Identify which cell holds the provided text, then report its [X, Y] central coordinate. 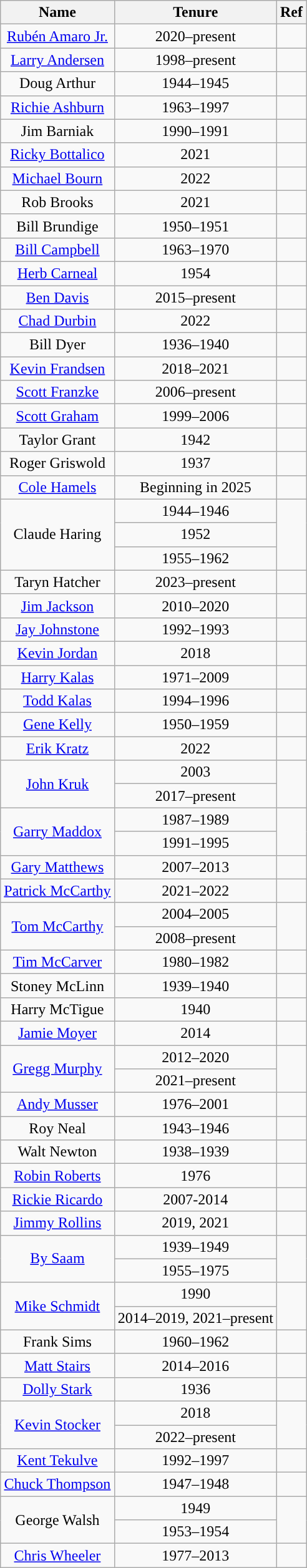
Ref [291, 12]
2007-2014 [195, 1199]
Rickie Ricardo [57, 1199]
Scott Franzke [57, 392]
Robin Roberts [57, 1176]
2010–2020 [195, 606]
Roy Neal [57, 1128]
2023–present [195, 582]
2012–2020 [195, 1057]
1980–1982 [195, 962]
Kevin Jordan [57, 653]
1950–1959 [195, 725]
Chris Wheeler [57, 1556]
Bill Campbell [57, 249]
1971–2009 [195, 677]
Harry Kalas [57, 677]
Michael Bourn [57, 178]
1963–1970 [195, 249]
1936–1940 [195, 345]
1949 [195, 1508]
2014–2016 [195, 1365]
Roger Griswold [57, 463]
2018–2021 [195, 369]
Jamie Moyer [57, 1033]
1998–present [195, 60]
1943–1946 [195, 1128]
1990 [195, 1294]
1976–2001 [195, 1105]
Chad Durbin [57, 321]
1937 [195, 463]
Garry Maddox [57, 831]
1987–1989 [195, 820]
2007–2013 [195, 867]
2017–present [195, 796]
Stoney McLinn [57, 985]
Jay Johnstone [57, 629]
1939–1949 [195, 1247]
1994–1996 [195, 701]
Kevin Stocker [57, 1425]
Tom McCarthy [57, 926]
1992–1993 [195, 629]
Kevin Frandsen [57, 369]
Cole Hamels [57, 487]
1955–1975 [195, 1270]
Herb Carneal [57, 273]
Ricky Bottalico [57, 155]
2006–present [195, 392]
Harry McTigue [57, 1009]
Gregg Murphy [57, 1069]
2003 [195, 772]
Tim McCarver [57, 962]
Claude Haring [57, 535]
1977–2013 [195, 1556]
Name [57, 12]
Matt Stairs [57, 1365]
1939–1940 [195, 985]
1954 [195, 273]
Todd Kalas [57, 701]
2020–present [195, 36]
Kent Tekulve [57, 1461]
Jim Jackson [57, 606]
1944–1945 [195, 84]
Scott Graham [57, 416]
1976 [195, 1176]
2014 [195, 1033]
1938–1939 [195, 1152]
1960–1962 [195, 1342]
1947–1948 [195, 1484]
Rob Brooks [57, 202]
Mike Schmidt [57, 1306]
2014–2019, 2021–present [195, 1318]
Dolly Stark [57, 1389]
1944–1946 [195, 511]
1963–1997 [195, 107]
1955–1962 [195, 558]
Frank Sims [57, 1342]
Gary Matthews [57, 867]
Walt Newton [57, 1152]
1942 [195, 440]
Bill Dyer [57, 345]
Beginning in 2025 [195, 487]
John Kruk [57, 784]
Bill Brundige [57, 226]
2004–2005 [195, 914]
Erik Kratz [57, 748]
2008–present [195, 938]
2021–2022 [195, 891]
Andy Musser [57, 1105]
Patrick McCarthy [57, 891]
1952 [195, 535]
Doug Arthur [57, 84]
Gene Kelly [57, 725]
Tenure [195, 12]
Jim Barniak [57, 131]
1999–2006 [195, 416]
Richie Ashburn [57, 107]
By Saam [57, 1259]
Jimmy Rollins [57, 1223]
1940 [195, 1009]
1992–1997 [195, 1461]
2019, 2021 [195, 1223]
Taryn Hatcher [57, 582]
Chuck Thompson [57, 1484]
1953–1954 [195, 1532]
George Walsh [57, 1520]
1950–1951 [195, 226]
Taylor Grant [57, 440]
Rubén Amaro Jr. [57, 36]
2015–present [195, 298]
1991–1995 [195, 843]
2021–present [195, 1081]
1990–1991 [195, 131]
1936 [195, 1389]
Ben Davis [57, 298]
2022–present [195, 1436]
Larry Andersen [57, 60]
